For the text-containing cell, return its midpoint in (x, y) coordinate format. 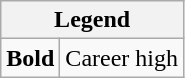
Bold (30, 58)
Career high (122, 58)
Legend (92, 20)
